Search for the cell housing the specified text and yield its [x, y] center coordinate. 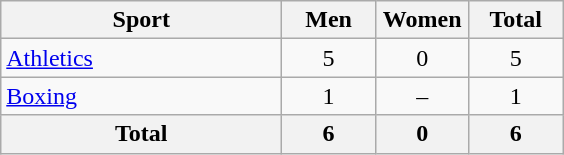
Sport [142, 20]
Women [422, 20]
Men [329, 20]
Athletics [142, 58]
Boxing [142, 96]
– [422, 96]
